Locate the cell with the specified text and output its [x, y] center coordinate. 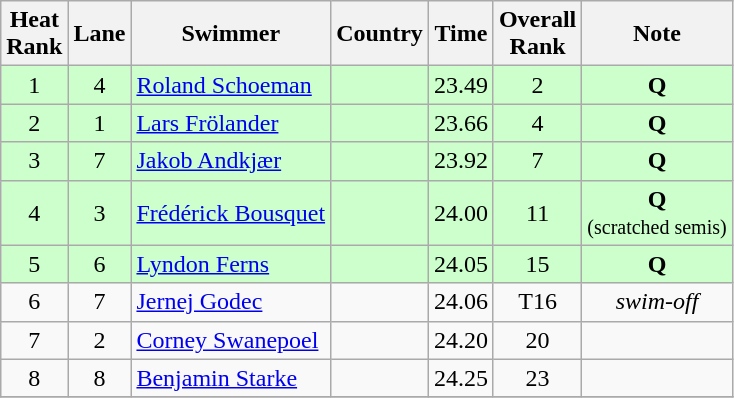
11 [537, 212]
Swimmer [231, 34]
Country [380, 34]
23.49 [460, 85]
OverallRank [537, 34]
Q (scratched semis) [657, 212]
23.66 [460, 123]
Frédérick Bousquet [231, 212]
24.06 [460, 302]
20 [537, 340]
15 [537, 264]
Jernej Godec [231, 302]
T16 [537, 302]
Heat Rank [34, 34]
Lars Frölander [231, 123]
swim-off [657, 302]
Jakob Andkjær [231, 161]
Lane [100, 34]
Note [657, 34]
23.92 [460, 161]
24.05 [460, 264]
Corney Swanepoel [231, 340]
24.25 [460, 378]
Benjamin Starke [231, 378]
Lyndon Ferns [231, 264]
23 [537, 378]
24.20 [460, 340]
Roland Schoeman [231, 85]
Time [460, 34]
24.00 [460, 212]
5 [34, 264]
